Search for the cell housing the specified text and yield its [x, y] center coordinate. 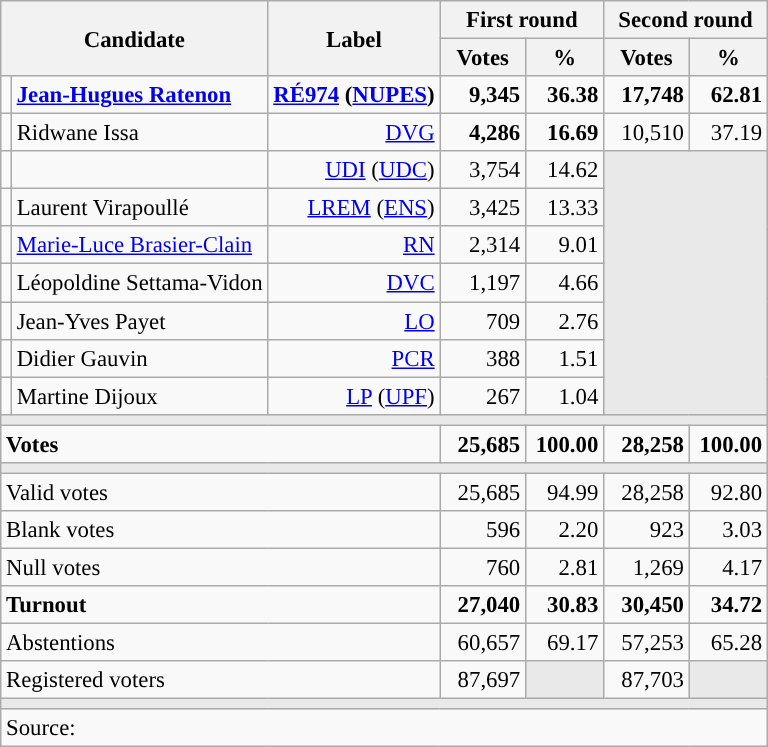
30.83 [565, 605]
30,450 [647, 605]
4,286 [483, 133]
9.01 [565, 245]
596 [483, 530]
57,253 [647, 643]
2.81 [565, 567]
3.03 [728, 530]
4.17 [728, 567]
16.69 [565, 133]
10,510 [647, 133]
DVC [354, 283]
9,345 [483, 95]
267 [483, 396]
69.17 [565, 643]
Valid votes [220, 492]
Blank votes [220, 530]
Label [354, 38]
LREM (ENS) [354, 208]
388 [483, 358]
14.62 [565, 170]
Registered voters [220, 680]
RÉ974 (NUPES) [354, 95]
62.81 [728, 95]
LP (UPF) [354, 396]
2,314 [483, 245]
4.66 [565, 283]
Source: [384, 728]
DVG [354, 133]
Martine Dijoux [140, 396]
First round [522, 20]
Laurent Virapoullé [140, 208]
Jean-Yves Payet [140, 321]
Didier Gauvin [140, 358]
LO [354, 321]
1.51 [565, 358]
Jean-Hugues Ratenon [140, 95]
1,269 [647, 567]
87,703 [647, 680]
Turnout [220, 605]
94.99 [565, 492]
3,425 [483, 208]
PCR [354, 358]
1.04 [565, 396]
27,040 [483, 605]
RN [354, 245]
709 [483, 321]
Second round [686, 20]
UDI (UDC) [354, 170]
2.20 [565, 530]
37.19 [728, 133]
Ridwane Issa [140, 133]
87,697 [483, 680]
Null votes [220, 567]
92.80 [728, 492]
Candidate [134, 38]
Marie-Luce Brasier-Clain [140, 245]
Léopoldine Settama-Vidon [140, 283]
Abstentions [220, 643]
17,748 [647, 95]
3,754 [483, 170]
60,657 [483, 643]
760 [483, 567]
13.33 [565, 208]
1,197 [483, 283]
2.76 [565, 321]
36.38 [565, 95]
923 [647, 530]
65.28 [728, 643]
34.72 [728, 605]
